Locate the cell with the specified text and output its [X, Y] center coordinate. 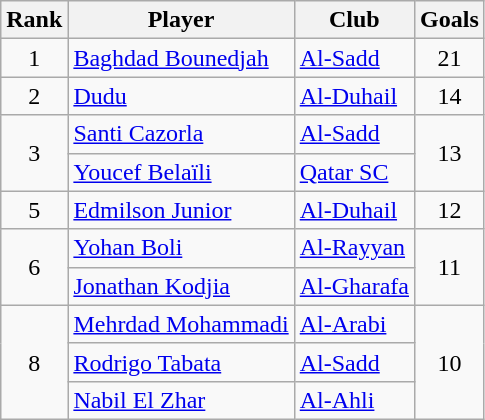
Club [354, 20]
1 [34, 58]
Dudu [181, 96]
Al-Arabi [354, 324]
Al-Rayyan [354, 248]
13 [450, 153]
14 [450, 96]
Al-Ahli [354, 400]
Nabil El Zhar [181, 400]
Santi Cazorla [181, 134]
Player [181, 20]
Jonathan Kodjia [181, 286]
Baghdad Bounedjah [181, 58]
3 [34, 153]
2 [34, 96]
Al-Gharafa [354, 286]
Mehrdad Mohammadi [181, 324]
11 [450, 267]
Yohan Boli [181, 248]
Edmilson Junior [181, 210]
6 [34, 267]
Youcef Belaïli [181, 172]
8 [34, 362]
Goals [450, 20]
12 [450, 210]
10 [450, 362]
21 [450, 58]
Rodrigo Tabata [181, 362]
5 [34, 210]
Rank [34, 20]
Qatar SC [354, 172]
